Find where the given text appears and provide that cell's center as [x, y] coordinate. 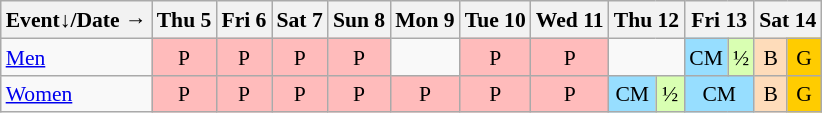
Sat 14 [788, 20]
Event↓/Date → [76, 20]
Wed 11 [570, 20]
Sat 7 [300, 20]
Mon 9 [424, 20]
Thu 12 [647, 20]
Women [76, 94]
Thu 5 [184, 20]
Fri 13 [719, 20]
Fri 6 [244, 20]
Sun 8 [359, 20]
Men [76, 56]
Tue 10 [496, 20]
